Find where the given text appears and provide that cell's center as [X, Y] coordinate. 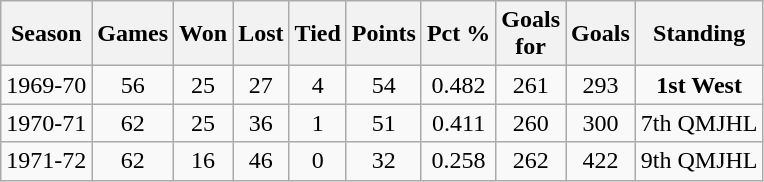
Goals [601, 34]
0.482 [458, 85]
422 [601, 161]
36 [261, 123]
7th QMJHL [699, 123]
260 [531, 123]
1969-70 [46, 85]
Pct % [458, 34]
32 [384, 161]
0 [318, 161]
Lost [261, 34]
Standing [699, 34]
300 [601, 123]
Games [133, 34]
293 [601, 85]
Tied [318, 34]
54 [384, 85]
46 [261, 161]
261 [531, 85]
56 [133, 85]
262 [531, 161]
1970-71 [46, 123]
1971-72 [46, 161]
9th QMJHL [699, 161]
27 [261, 85]
0.411 [458, 123]
51 [384, 123]
1 [318, 123]
4 [318, 85]
1st West [699, 85]
16 [204, 161]
Goalsfor [531, 34]
Won [204, 34]
Season [46, 34]
Points [384, 34]
0.258 [458, 161]
